Return the (x, y) coordinate for the center point of the cell that contains the specified text.  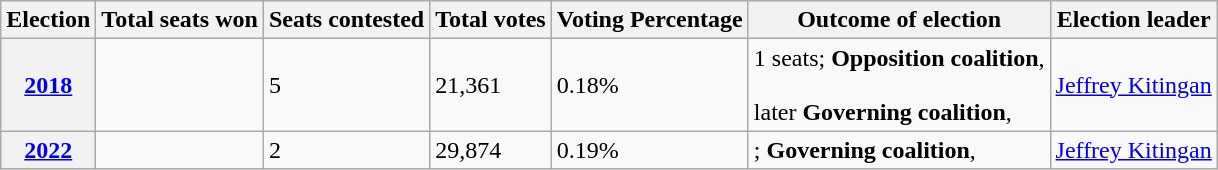
Total votes (491, 20)
2018 (48, 85)
Outcome of election (899, 20)
29,874 (491, 150)
1 seats; Opposition coalition, later Governing coalition, (899, 85)
Election (48, 20)
Election leader (1134, 20)
Total seats won (180, 20)
2 (346, 150)
0.19% (650, 150)
21,361 (491, 85)
Seats contested (346, 20)
2022 (48, 150)
; Governing coalition, (899, 150)
5 (346, 85)
0.18% (650, 85)
Voting Percentage (650, 20)
